Locate the cell with the specified text and output its [X, Y] center coordinate. 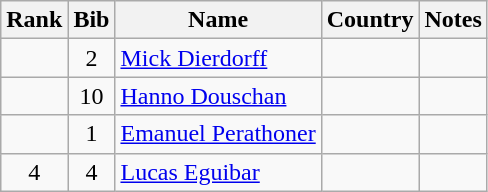
Name [218, 20]
Lucas Eguibar [218, 172]
Mick Dierdorff [218, 58]
2 [92, 58]
Notes [453, 20]
Rank [34, 20]
Emanuel Perathoner [218, 134]
10 [92, 96]
1 [92, 134]
Country [370, 20]
Hanno Douschan [218, 96]
Bib [92, 20]
